For the text-containing cell, return its midpoint in (x, y) coordinate format. 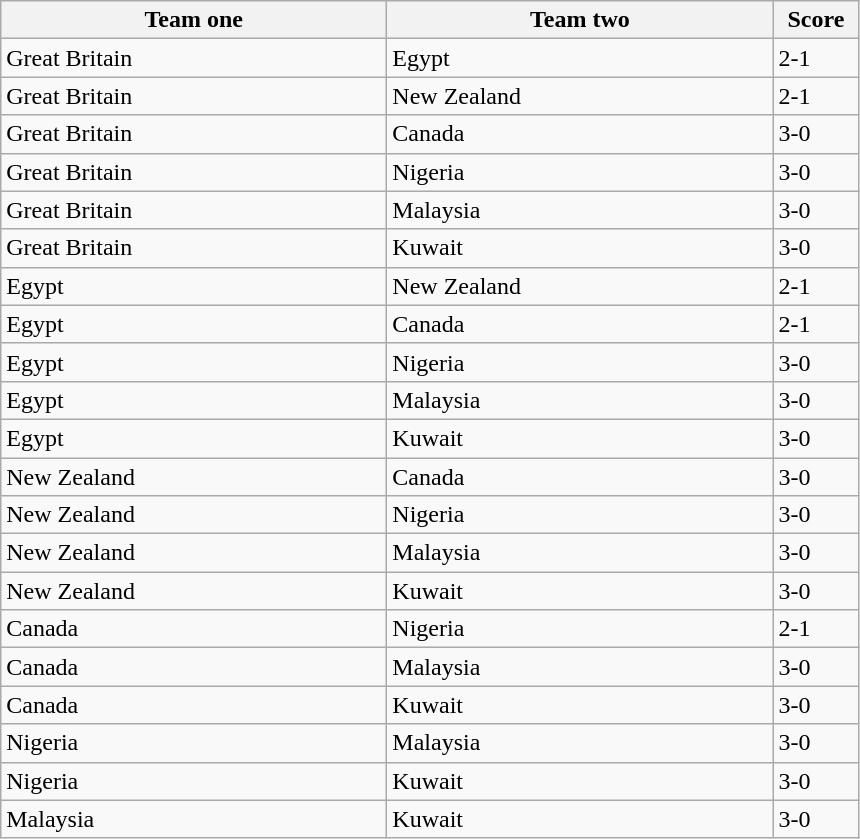
Team one (194, 20)
Team two (580, 20)
Score (816, 20)
